Return [x, y] of the center of cell containing provided text 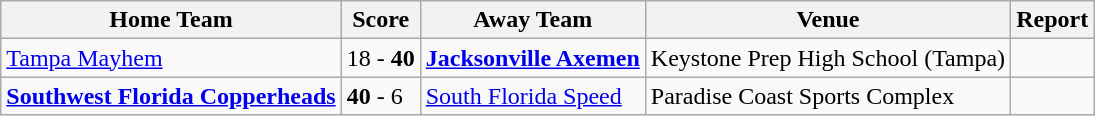
Tampa Mayhem [171, 58]
Venue [828, 20]
Paradise Coast Sports Complex [828, 96]
Jacksonville Axemen [532, 58]
Keystone Prep High School (Tampa) [828, 58]
Report [1052, 20]
Home Team [171, 20]
Away Team [532, 20]
South Florida Speed [532, 96]
40 - 6 [380, 96]
18 - 40 [380, 58]
Southwest Florida Copperheads [171, 96]
Score [380, 20]
